Scan for the cell matching the given text and deliver its [x, y] coordinate at center. 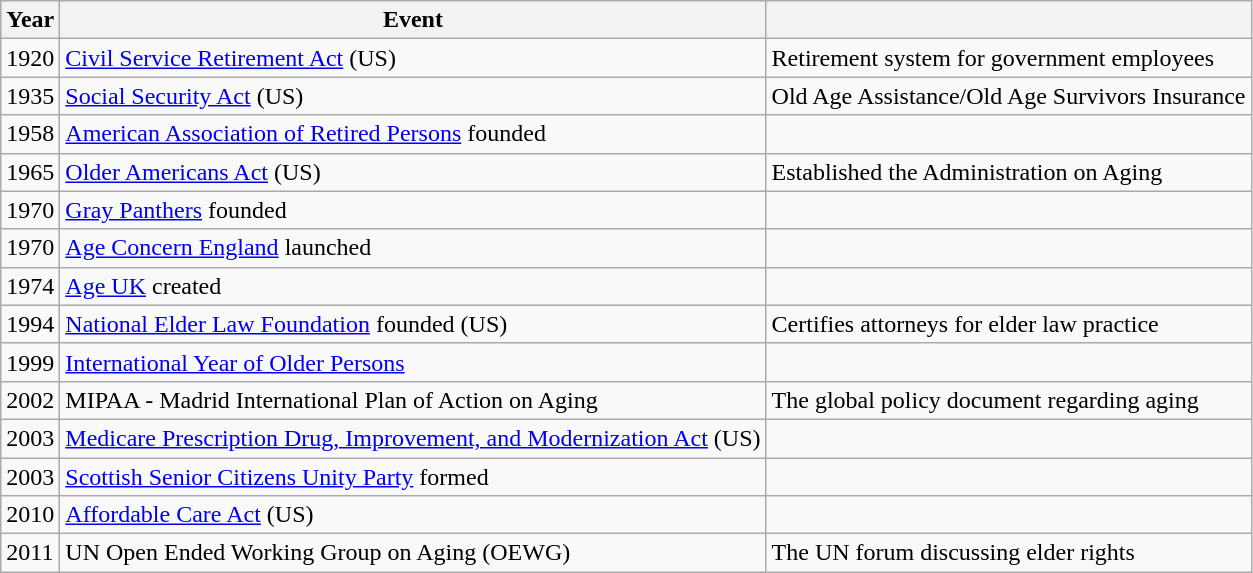
Year [30, 20]
Age Concern England launched [413, 248]
2002 [30, 400]
Old Age Assistance/Old Age Survivors Insurance [1008, 96]
International Year of Older Persons [413, 362]
UN Open Ended Working Group on Aging (OEWG) [413, 553]
Older Americans Act (US) [413, 172]
1965 [30, 172]
2010 [30, 515]
Medicare Prescription Drug, Improvement, and Modernization Act (US) [413, 438]
1974 [30, 286]
Event [413, 20]
National Elder Law Foundation founded (US) [413, 324]
Certifies attorneys for elder law practice [1008, 324]
The global policy document regarding aging [1008, 400]
MIPAA - Madrid International Plan of Action on Aging [413, 400]
1920 [30, 58]
1935 [30, 96]
Affordable Care Act (US) [413, 515]
1994 [30, 324]
1999 [30, 362]
Social Security Act (US) [413, 96]
Age UK created [413, 286]
2011 [30, 553]
Scottish Senior Citizens Unity Party formed [413, 477]
American Association of Retired Persons founded [413, 134]
Established the Administration on Aging [1008, 172]
Civil Service Retirement Act (US) [413, 58]
The UN forum discussing elder rights [1008, 553]
Retirement system for government employees [1008, 58]
1958 [30, 134]
Gray Panthers founded [413, 210]
